Identify which cell holds the provided text, then report its (x, y) central coordinate. 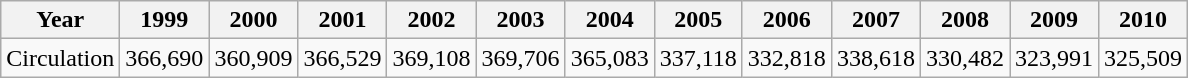
2006 (786, 20)
337,118 (698, 58)
2004 (610, 20)
330,482 (964, 58)
2001 (342, 20)
2000 (254, 20)
2010 (1144, 20)
2009 (1054, 20)
323,991 (1054, 58)
2008 (964, 20)
2007 (876, 20)
369,108 (432, 58)
2003 (520, 20)
Year (60, 20)
338,618 (876, 58)
366,690 (164, 58)
2005 (698, 20)
332,818 (786, 58)
360,909 (254, 58)
369,706 (520, 58)
2002 (432, 20)
365,083 (610, 58)
366,529 (342, 58)
1999 (164, 20)
Circulation (60, 58)
325,509 (1144, 58)
